Detect which cell encompasses the target text, then output its (x, y) center coordinate. 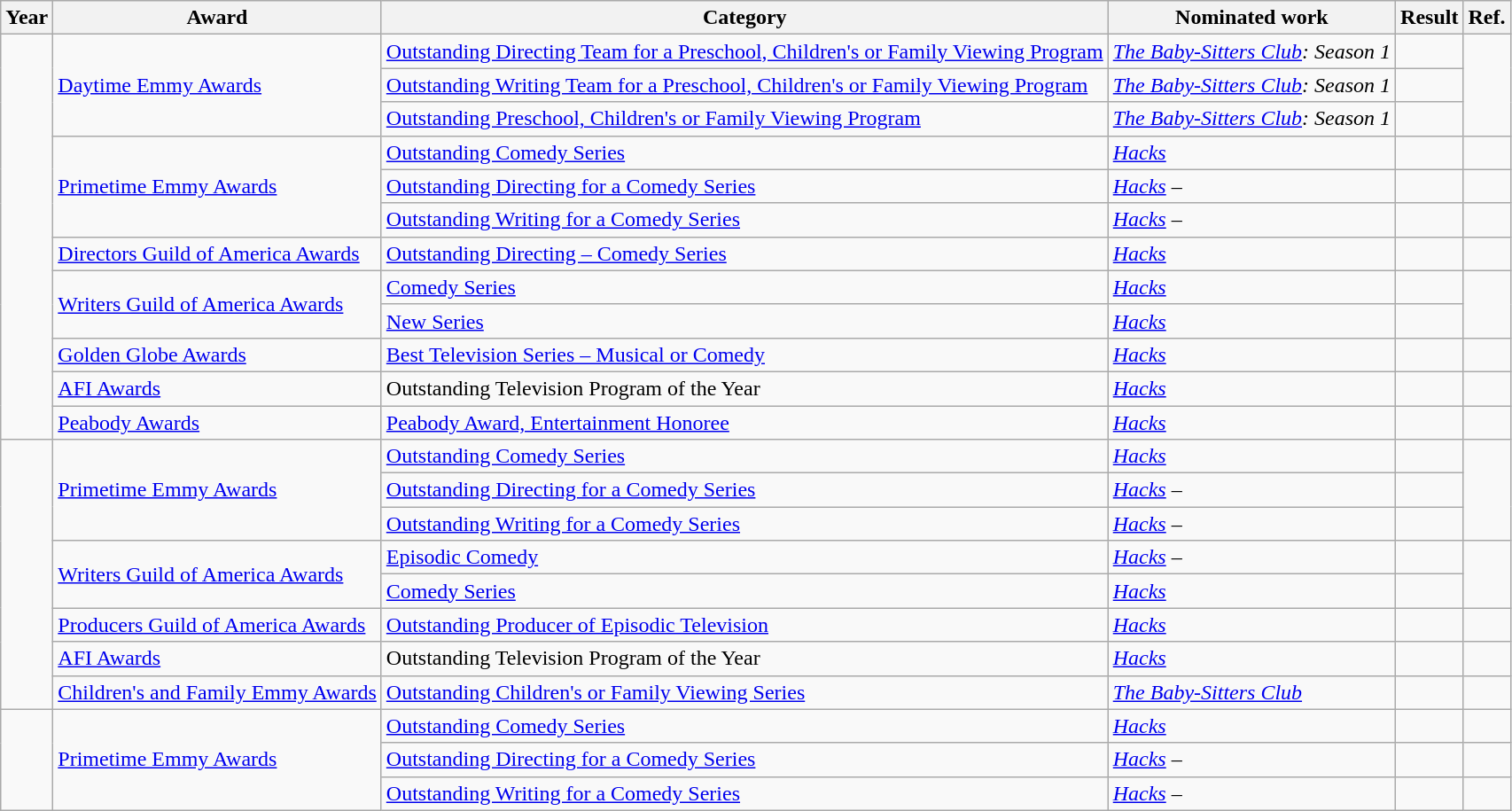
Outstanding Writing Team for a Preschool, Children's or Family Viewing Program (744, 85)
Outstanding Directing – Comedy Series (744, 253)
Result (1430, 18)
Outstanding Preschool, Children's or Family Viewing Program (744, 119)
Outstanding Children's or Family Viewing Series (744, 692)
Children's and Family Emmy Awards (217, 692)
Award (217, 18)
Peabody Award, Entertainment Honoree (744, 423)
The Baby-Sitters Club (1251, 692)
Daytime Emmy Awards (217, 85)
Nominated work (1251, 18)
Outstanding Directing Team for a Preschool, Children's or Family Viewing Program (744, 51)
New Series (744, 321)
Best Television Series – Musical or Comedy (744, 355)
Episodic Comedy (744, 558)
Peabody Awards (217, 423)
Producers Guild of America Awards (217, 625)
Directors Guild of America Awards (217, 253)
Year (27, 18)
Outstanding Producer of Episodic Television (744, 625)
Category (744, 18)
Golden Globe Awards (217, 355)
Ref. (1487, 18)
